Provide the [X, Y] coordinate of the cell's center where the given text is located.  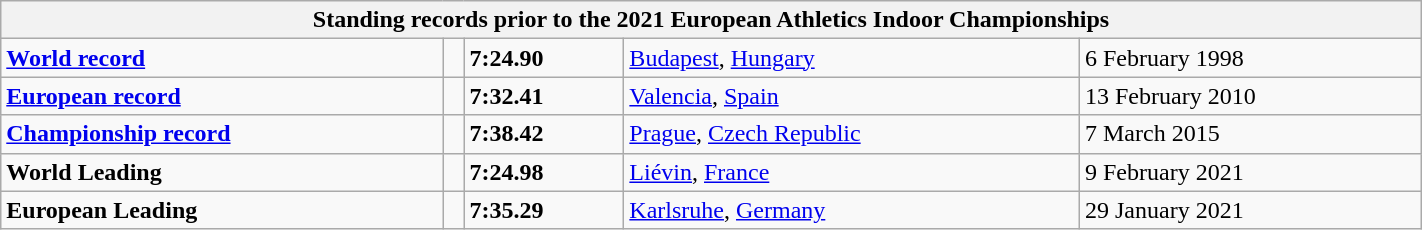
World Leading [222, 172]
7:32.41 [544, 96]
13 February 2010 [1250, 96]
European Leading [222, 210]
7:24.90 [544, 58]
Standing records prior to the 2021 European Athletics Indoor Championships [711, 20]
Championship record [222, 134]
6 February 1998 [1250, 58]
7:35.29 [544, 210]
Liévin, France [852, 172]
9 February 2021 [1250, 172]
European record [222, 96]
7 March 2015 [1250, 134]
Karlsruhe, Germany [852, 210]
7:38.42 [544, 134]
Prague, Czech Republic [852, 134]
29 January 2021 [1250, 210]
World record [222, 58]
Budapest, Hungary [852, 58]
7:24.98 [544, 172]
Valencia, Spain [852, 96]
